Return the (x, y) coordinate for the center point of the cell that contains the specified text.  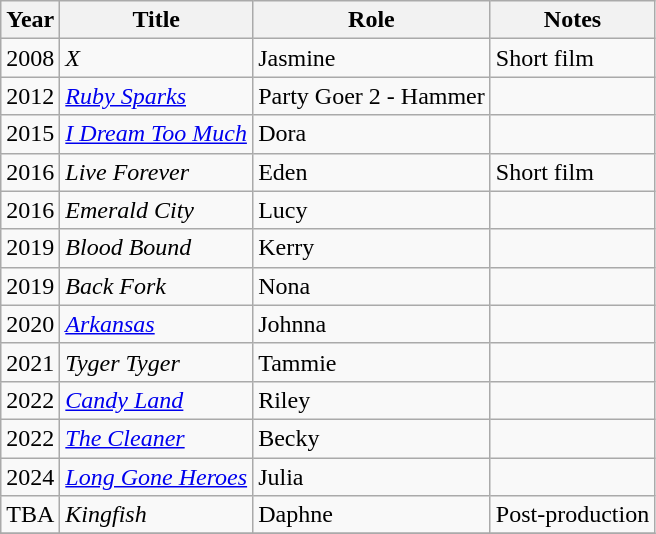
Emerald City (156, 210)
2015 (30, 134)
Dora (372, 134)
Role (372, 20)
Candy Land (156, 400)
Lucy (372, 210)
Title (156, 20)
2020 (30, 324)
Julia (372, 477)
Becky (372, 438)
TBA (30, 515)
X (156, 58)
Notes (572, 20)
Nona (372, 286)
Long Gone Heroes (156, 477)
2008 (30, 58)
Daphne (372, 515)
Jasmine (372, 58)
Back Fork (156, 286)
Ruby Sparks (156, 96)
Party Goer 2 - Hammer (372, 96)
Tammie (372, 362)
The Cleaner (156, 438)
Riley (372, 400)
Blood Bound (156, 248)
Year (30, 20)
Live Forever (156, 172)
Kerry (372, 248)
2021 (30, 362)
Eden (372, 172)
Tyger Tyger (156, 362)
Post-production (572, 515)
2024 (30, 477)
Kingfish (156, 515)
Arkansas (156, 324)
2012 (30, 96)
I Dream Too Much (156, 134)
Johnna (372, 324)
